Extract the (x, y) coordinate from the center of the cell holding the provided text.  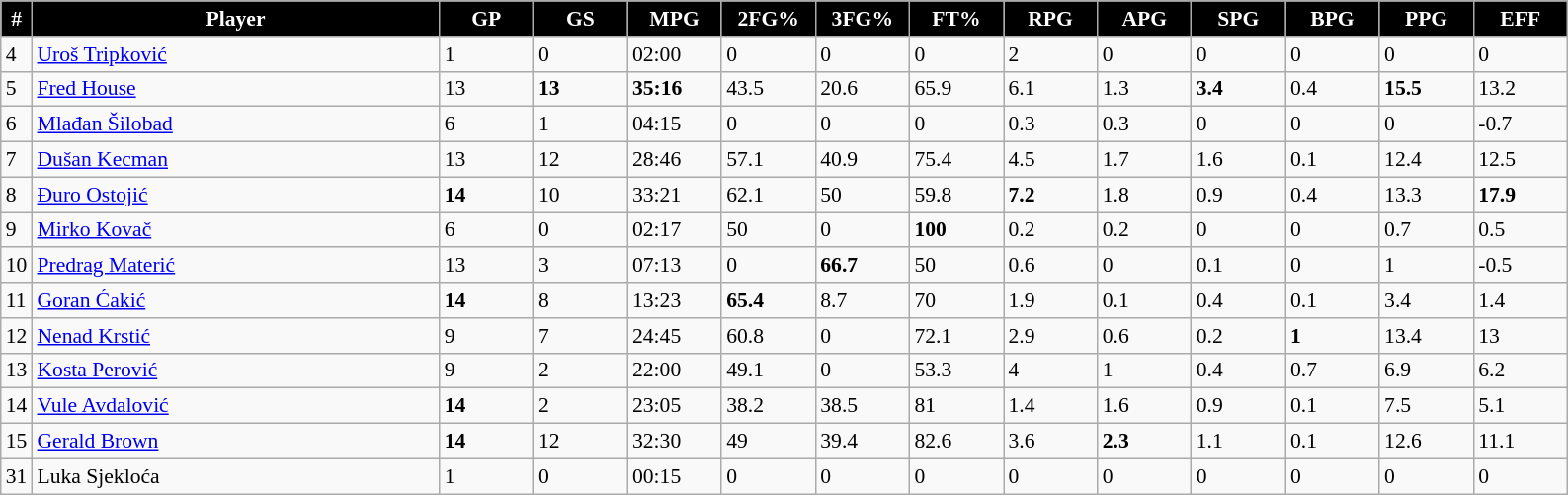
PPG (1427, 19)
7.5 (1427, 406)
GP (486, 19)
1.9 (1051, 300)
Dušan Kecman (235, 160)
35:16 (674, 89)
EFF (1520, 19)
23:05 (674, 406)
APG (1144, 19)
MPG (674, 19)
65.9 (956, 89)
65.4 (769, 300)
59.8 (956, 195)
49 (769, 442)
32:30 (674, 442)
72.1 (956, 336)
40.9 (862, 160)
100 (956, 230)
38.5 (862, 406)
70 (956, 300)
7.2 (1051, 195)
02:00 (674, 54)
43.5 (769, 89)
81 (956, 406)
5 (17, 89)
12.5 (1520, 160)
75.4 (956, 160)
28:46 (674, 160)
1.1 (1239, 442)
Đuro Ostojić (235, 195)
Predrag Materić (235, 266)
5.1 (1520, 406)
20.6 (862, 89)
31 (17, 476)
17.9 (1520, 195)
-0.7 (1520, 124)
04:15 (674, 124)
SPG (1239, 19)
66.7 (862, 266)
Gerald Brown (235, 442)
13.2 (1520, 89)
15.5 (1427, 89)
4.5 (1051, 160)
Nenad Krstić (235, 336)
Vule Avdalović (235, 406)
6.9 (1427, 371)
07:13 (674, 266)
Luka Sjekloća (235, 476)
0.5 (1520, 230)
Kosta Perović (235, 371)
Player (235, 19)
1.7 (1144, 160)
3.6 (1051, 442)
39.4 (862, 442)
12.6 (1427, 442)
11.1 (1520, 442)
57.1 (769, 160)
13.4 (1427, 336)
Mlađan Šilobad (235, 124)
00:15 (674, 476)
# (17, 19)
BPG (1332, 19)
Mirko Kovač (235, 230)
82.6 (956, 442)
60.8 (769, 336)
Fred House (235, 89)
22:00 (674, 371)
Goran Ćakić (235, 300)
13.3 (1427, 195)
12.4 (1427, 160)
15 (17, 442)
13:23 (674, 300)
FT% (956, 19)
62.1 (769, 195)
6.2 (1520, 371)
1.3 (1144, 89)
2.9 (1051, 336)
3 (581, 266)
1.8 (1144, 195)
33:21 (674, 195)
6.1 (1051, 89)
RPG (1051, 19)
-0.5 (1520, 266)
02:17 (674, 230)
3FG% (862, 19)
GS (581, 19)
24:45 (674, 336)
2FG% (769, 19)
2.3 (1144, 442)
Uroš Tripković (235, 54)
8.7 (862, 300)
49.1 (769, 371)
38.2 (769, 406)
11 (17, 300)
53.3 (956, 371)
